Locate the cell with the specified text and output its [x, y] center coordinate. 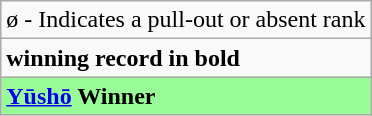
Yūshō Winner [186, 96]
ø - Indicates a pull-out or absent rank [186, 20]
winning record in bold [186, 58]
